Return the [X, Y] coordinate for the center point of the cell that contains the specified text.  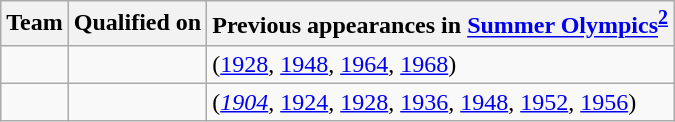
(1928, 1948, 1964, 1968) [440, 64]
Previous appearances in Summer Olympics2 [440, 24]
Team [35, 24]
Qualified on [137, 24]
(1904, 1924, 1928, 1936, 1948, 1952, 1956) [440, 102]
